Detect which cell encompasses the target text, then output its (X, Y) center coordinate. 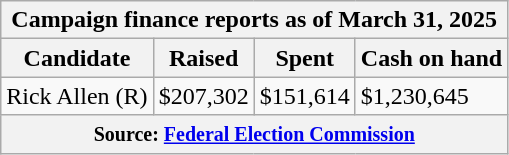
Campaign finance reports as of March 31, 2025 (254, 20)
Cash on hand (431, 58)
Rick Allen (R) (77, 96)
$151,614 (304, 96)
Source: Federal Election Commission (254, 134)
$207,302 (204, 96)
Spent (304, 58)
$1,230,645 (431, 96)
Raised (204, 58)
Candidate (77, 58)
